Detect which cell encompasses the target text, then output its (X, Y) center coordinate. 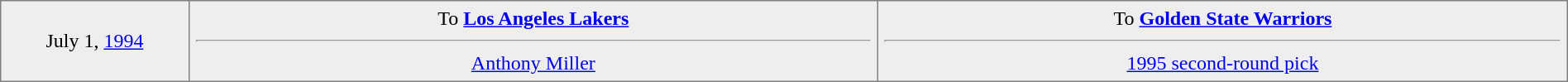
To Los Angeles LakersAnthony Miller (533, 41)
July 1, 1994 (94, 41)
To Golden State Warriors1995 second-round pick (1223, 41)
